For the text-containing cell, return its midpoint in [X, Y] coordinate format. 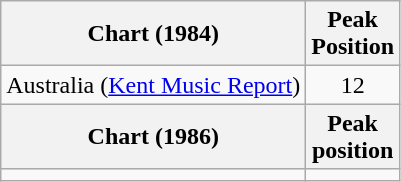
Peakposition [353, 136]
Chart (1984) [154, 34]
Australia (Kent Music Report) [154, 85]
Chart (1986) [154, 136]
12 [353, 85]
PeakPosition [353, 34]
